Search for the cell housing the specified text and yield its (x, y) center coordinate. 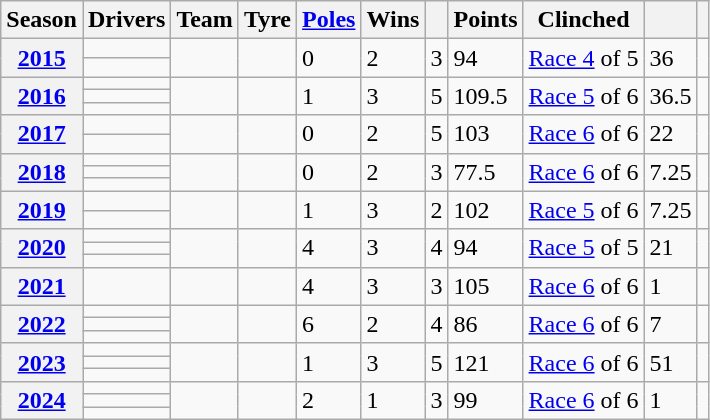
105 (486, 286)
Poles (329, 20)
77.5 (486, 172)
121 (486, 362)
2022 (42, 324)
Tyre (267, 20)
36.5 (670, 96)
109.5 (486, 96)
2019 (42, 210)
Team (205, 20)
7 (670, 324)
2017 (42, 134)
2021 (42, 286)
36 (670, 58)
Drivers (126, 20)
Points (486, 20)
2023 (42, 362)
21 (670, 248)
86 (486, 324)
99 (486, 400)
22 (670, 134)
51 (670, 362)
2016 (42, 96)
Race 4 of 5 (584, 58)
2024 (42, 400)
2018 (42, 172)
102 (486, 210)
Wins (393, 20)
6 (329, 324)
Clinched (584, 20)
2015 (42, 58)
Season (42, 20)
2020 (42, 248)
103 (486, 134)
Race 5 of 5 (584, 248)
